Capture the cell that displays the provided text and extract its [x, y] central coordinate. 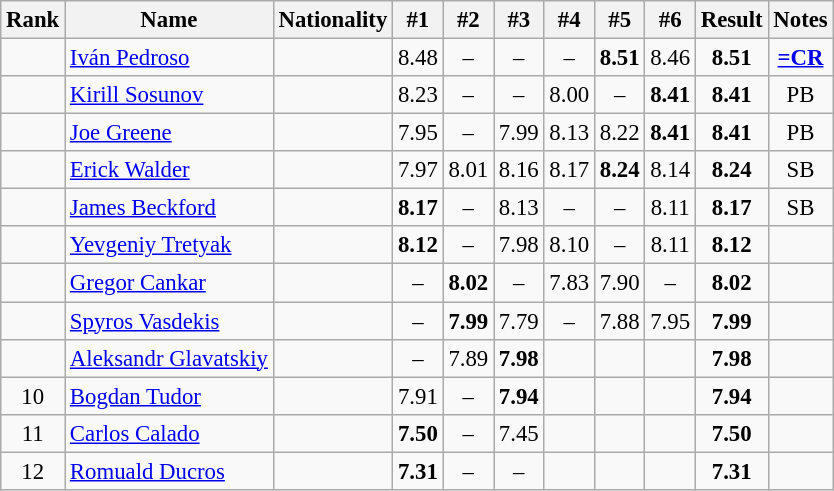
7.79 [519, 321]
Yevgeniy Tretyak [170, 245]
#6 [670, 20]
#5 [619, 20]
Nationality [332, 20]
8.16 [519, 170]
James Beckford [170, 208]
8.00 [569, 95]
Iván Pedroso [170, 58]
8.48 [418, 58]
Aleksandr Glavatskiy [170, 358]
8.46 [670, 58]
#3 [519, 20]
Bogdan Tudor [170, 396]
Notes [800, 20]
7.91 [418, 396]
Romuald Ducros [170, 471]
7.83 [569, 283]
Carlos Calado [170, 433]
=CR [800, 58]
8.01 [468, 170]
Name [170, 20]
Spyros Vasdekis [170, 321]
Rank [33, 20]
8.14 [670, 170]
7.89 [468, 358]
#1 [418, 20]
7.88 [619, 321]
Gregor Cankar [170, 283]
8.10 [569, 245]
12 [33, 471]
8.23 [418, 95]
10 [33, 396]
7.97 [418, 170]
7.90 [619, 283]
11 [33, 433]
Joe Greene [170, 133]
Result [732, 20]
#4 [569, 20]
7.45 [519, 433]
8.22 [619, 133]
#2 [468, 20]
Erick Walder [170, 170]
Kirill Sosunov [170, 95]
